Detect which cell encompasses the target text, then output its (x, y) center coordinate. 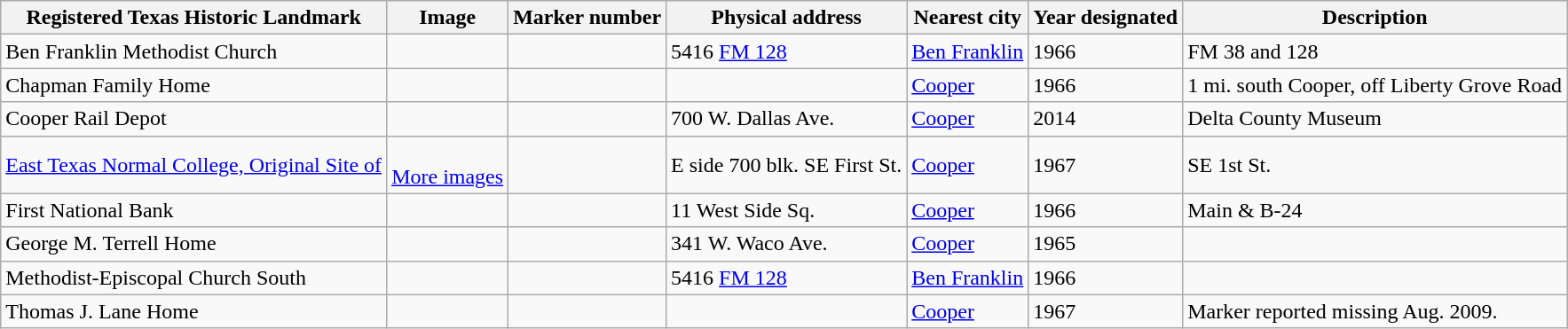
George M. Terrell Home (193, 244)
More images (447, 165)
700 W. Dallas Ave. (786, 119)
Cooper Rail Depot (193, 119)
Delta County Museum (1375, 119)
1965 (1106, 244)
2014 (1106, 119)
11 West Side Sq. (786, 210)
Marker number (587, 18)
E side 700 blk. SE First St. (786, 165)
Nearest city (967, 18)
Description (1375, 18)
Physical address (786, 18)
Chapman Family Home (193, 85)
Image (447, 18)
Ben Franklin Methodist Church (193, 51)
FM 38 and 128 (1375, 51)
Main & B-24 (1375, 210)
Registered Texas Historic Landmark (193, 18)
Marker reported missing Aug. 2009. (1375, 311)
Year designated (1106, 18)
1 mi. south Cooper, off Liberty Grove Road (1375, 85)
341 W. Waco Ave. (786, 244)
Methodist-Episcopal Church South (193, 278)
East Texas Normal College, Original Site of (193, 165)
First National Bank (193, 210)
SE 1st St. (1375, 165)
Thomas J. Lane Home (193, 311)
